Identify which cell holds the provided text, then report its [X, Y] central coordinate. 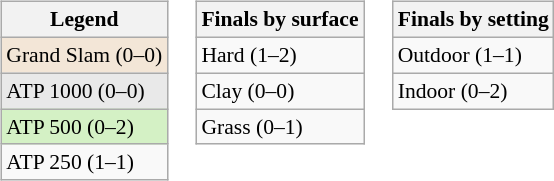
Indoor (0–2) [474, 91]
Legend [84, 20]
Outdoor (1–1) [474, 55]
Grand Slam (0–0) [84, 55]
Clay (0–0) [280, 91]
ATP 250 (1–1) [84, 162]
ATP 500 (0–2) [84, 127]
Hard (1–2) [280, 55]
Finals by setting [474, 20]
Finals by surface [280, 20]
ATP 1000 (0–0) [84, 91]
Grass (0–1) [280, 127]
